For the text-containing cell, return its midpoint in [X, Y] coordinate format. 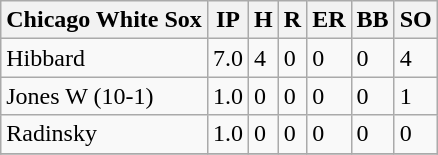
7.0 [228, 58]
ER [329, 20]
IP [228, 20]
1 [416, 96]
Hibbard [104, 58]
Radinsky [104, 134]
BB [372, 20]
H [263, 20]
SO [416, 20]
Chicago White Sox [104, 20]
R [292, 20]
Jones W (10-1) [104, 96]
